Identify which cell holds the provided text, then report its (x, y) central coordinate. 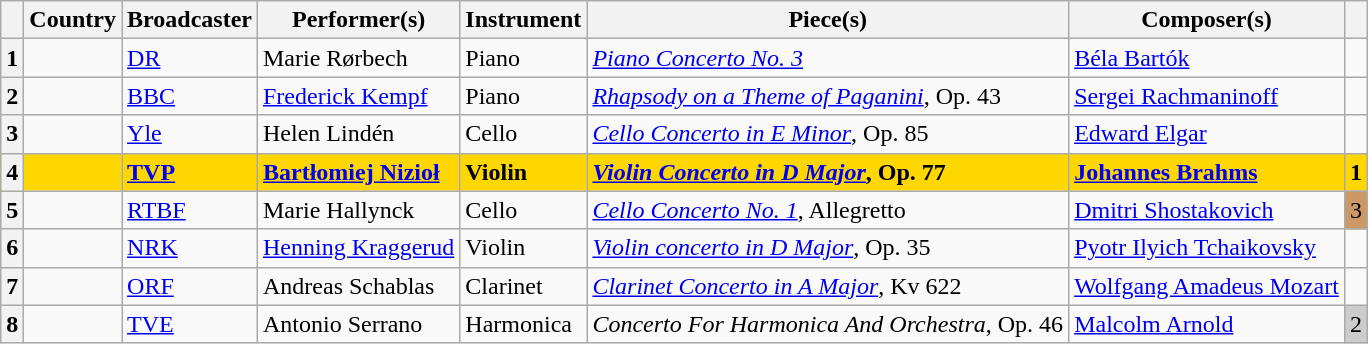
Dmitri Shostakovich (1207, 210)
Andreas Schablas (358, 286)
TVE (190, 324)
Cello Concerto in E Minor, Op. 85 (828, 134)
Henning Kraggerud (358, 248)
4 (12, 172)
Rhapsody on a Theme of Paganini, Op. 43 (828, 96)
Pyotr Ilyich Tchaikovsky (1207, 248)
Béla Bartók (1207, 58)
Johannes Brahms (1207, 172)
Marie Hallynck (358, 210)
Frederick Kempf (358, 96)
Violin Concerto in D Major, Op. 77 (828, 172)
8 (12, 324)
7 (12, 286)
Malcolm Arnold (1207, 324)
Broadcaster (190, 20)
6 (12, 248)
Yle (190, 134)
Edward Elgar (1207, 134)
Clarinet (524, 286)
ORF (190, 286)
Antonio Serrano (358, 324)
Violin concerto in D Major, Op. 35 (828, 248)
Instrument (524, 20)
Harmonica (524, 324)
Concerto For Harmonica And Orchestra, Op. 46 (828, 324)
DR (190, 58)
BBC (190, 96)
Sergei Rachmaninoff (1207, 96)
TVP (190, 172)
Marie Rørbech (358, 58)
Performer(s) (358, 20)
Clarinet Concerto in A Major, Kv 622 (828, 286)
Country (73, 20)
Composer(s) (1207, 20)
Bartłomiej Nizioł (358, 172)
Cello Concerto No. 1, Allegretto (828, 210)
Piece(s) (828, 20)
5 (12, 210)
Piano Concerto No. 3 (828, 58)
Helen Lindén (358, 134)
RTBF (190, 210)
NRK (190, 248)
Wolfgang Amadeus Mozart (1207, 286)
